Identify which cell holds the provided text, then report its [X, Y] central coordinate. 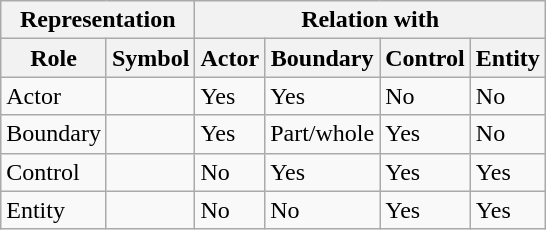
Symbol [150, 58]
Role [54, 58]
Representation [98, 20]
Relation with [370, 20]
Part/whole [322, 134]
